Provide the (x, y) coordinate of the cell's center where the given text is located.  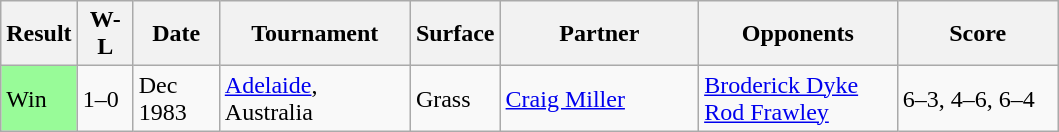
Tournament (314, 34)
Result (39, 34)
6–3, 4–6, 6–4 (978, 98)
Broderick Dyke Rod Frawley (798, 98)
Surface (455, 34)
Partner (600, 34)
Win (39, 98)
Date (176, 34)
Craig Miller (600, 98)
Dec 1983 (176, 98)
1–0 (105, 98)
W-L (105, 34)
Grass (455, 98)
Opponents (798, 34)
Adelaide, Australia (314, 98)
Score (978, 34)
